Output the [x, y] coordinate of the center of the cell containing the given text.  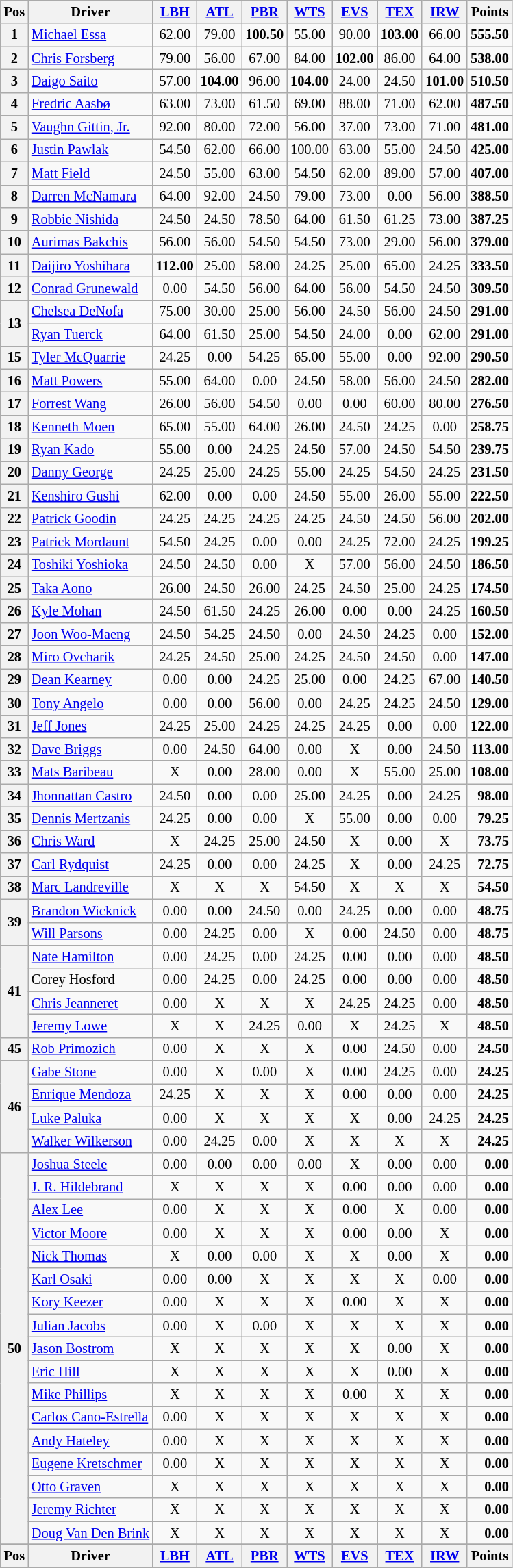
Aurimas Bakchis [90, 242]
Carl Rydquist [90, 865]
37 [14, 865]
140.50 [490, 680]
6 [14, 150]
Mike Phillips [90, 1395]
Kory Keezer [90, 1302]
258.75 [490, 427]
160.50 [490, 611]
88.00 [355, 104]
Tony Angelo [90, 703]
Jeremy Richter [90, 1510]
10 [14, 242]
4 [14, 104]
Matt Powers [90, 381]
25 [14, 588]
282.00 [490, 381]
Patrick Mordaunt [90, 542]
Robbie Nishida [90, 219]
50 [14, 1348]
13 [14, 323]
96.00 [264, 81]
Walker Wilkerson [90, 1141]
89.00 [400, 173]
Chris Ward [90, 842]
Vaughn Gittin, Jr. [90, 127]
Alex Lee [90, 1210]
12 [14, 288]
31 [14, 726]
Doug Van Den Brink [90, 1533]
100.50 [264, 35]
86.00 [400, 58]
90.00 [355, 35]
Nick Thomas [90, 1256]
481.00 [490, 127]
Tyler McQuarrie [90, 357]
Jeremy Lowe [90, 1026]
Ryan Tuerck [90, 335]
222.50 [490, 496]
32 [14, 749]
379.00 [490, 242]
Darren McNamara [90, 197]
75.00 [175, 312]
100.00 [310, 150]
45 [14, 1049]
103.00 [400, 35]
Toshiki Yoshioka [90, 565]
388.50 [490, 197]
Joon Woo-Maeng [90, 634]
186.50 [490, 565]
23 [14, 542]
Marc Landreville [90, 887]
Kenshiro Gushi [90, 496]
Kenneth Moen [90, 427]
61.25 [400, 219]
510.50 [490, 81]
5 [14, 127]
Jhonnattan Castro [90, 796]
29.00 [400, 242]
37.00 [355, 127]
113.00 [490, 749]
387.25 [490, 219]
Eugene Kretschmer [90, 1464]
98.00 [490, 796]
2 [14, 58]
8 [14, 197]
425.00 [490, 150]
122.00 [490, 726]
73.75 [490, 842]
7 [14, 173]
29 [14, 680]
Rob Primozich [90, 1049]
30.00 [220, 312]
Daijiro Yoshihara [90, 266]
Mats Baribeau [90, 772]
Kyle Mohan [90, 611]
11 [14, 266]
108.00 [490, 772]
41 [14, 991]
Eric Hill [90, 1371]
78.50 [264, 219]
309.50 [490, 288]
16 [14, 381]
290.50 [490, 357]
Dave Briggs [90, 749]
Taka Aono [90, 588]
Joshua Steele [90, 1164]
102.00 [355, 58]
129.00 [490, 703]
Carlos Cano-Estrella [90, 1417]
9 [14, 219]
Matt Field [90, 173]
Danny George [90, 472]
33 [14, 772]
3 [14, 81]
Chris Forsberg [90, 58]
39 [14, 922]
38 [14, 887]
19 [14, 450]
69.00 [310, 104]
Karl Osaki [90, 1279]
Victor Moore [90, 1233]
Daigo Saito [90, 81]
17 [14, 403]
18 [14, 427]
22 [14, 519]
Patrick Goodin [90, 519]
Justin Pawlak [90, 150]
147.00 [490, 657]
407.00 [490, 173]
Miro Ovcharik [90, 657]
112.00 [175, 266]
Otto Graven [90, 1487]
202.00 [490, 519]
28.00 [264, 772]
Andy Hateley [90, 1441]
30 [14, 703]
1 [14, 35]
26 [14, 611]
20 [14, 472]
174.50 [490, 588]
Chelsea DeNofa [90, 312]
239.75 [490, 450]
60.00 [400, 403]
Jason Bostrom [90, 1348]
Ryan Kado [90, 450]
101.00 [445, 81]
27 [14, 634]
231.50 [490, 472]
24 [14, 565]
Chris Jeanneret [90, 1003]
84.00 [310, 58]
Fredric Aasbø [90, 104]
J. R. Hildebrand [90, 1187]
Conrad Grunewald [90, 288]
15 [14, 357]
Luke Paluka [90, 1118]
36 [14, 842]
Brandon Wicknick [90, 911]
Jeff Jones [90, 726]
Nate Hamilton [90, 957]
Corey Hosford [90, 980]
555.50 [490, 35]
199.25 [490, 542]
Dean Kearney [90, 680]
276.50 [490, 403]
Gabe Stone [90, 1072]
72.75 [490, 865]
Forrest Wang [90, 403]
21 [14, 496]
487.50 [490, 104]
34 [14, 796]
Dennis Mertzanis [90, 818]
79.25 [490, 818]
Enrique Mendoza [90, 1095]
28 [14, 657]
35 [14, 818]
Michael Essa [90, 35]
333.50 [490, 266]
538.00 [490, 58]
Will Parsons [90, 934]
46 [14, 1107]
152.00 [490, 634]
Julian Jacobs [90, 1326]
